Output the (X, Y) coordinate of the center of the cell containing the given text.  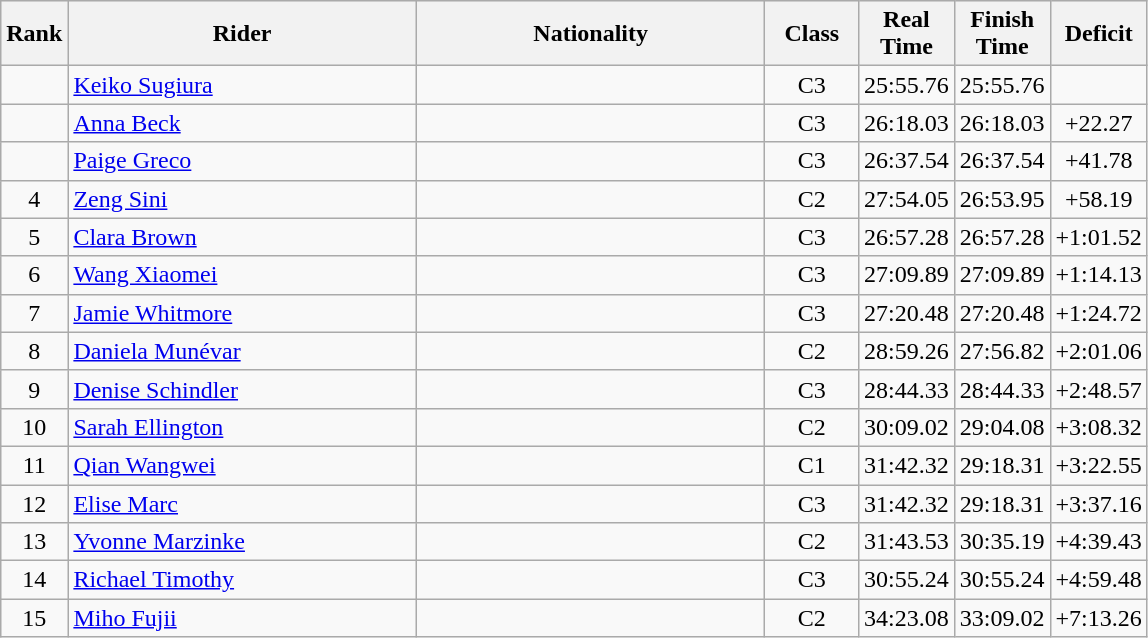
Miho Fujii (242, 618)
+3:37.16 (1098, 503)
Wang Xiaomei (242, 275)
26:53.95 (1002, 199)
Daniela Munévar (242, 351)
Anna Beck (242, 123)
8 (34, 351)
+3:22.55 (1098, 465)
7 (34, 313)
+4:39.43 (1098, 542)
27:54.05 (907, 199)
28:59.26 (907, 351)
Rider (242, 34)
Paige Greco (242, 161)
Clara Brown (242, 237)
Sarah Ellington (242, 427)
Denise Schindler (242, 389)
C1 (812, 465)
29:04.08 (1002, 427)
Class (812, 34)
+41.78 (1098, 161)
+2:01.06 (1098, 351)
30:35.19 (1002, 542)
9 (34, 389)
5 (34, 237)
Jamie Whitmore (242, 313)
Nationality (590, 34)
14 (34, 580)
12 (34, 503)
+1:24.72 (1098, 313)
Qian Wangwei (242, 465)
10 (34, 427)
11 (34, 465)
Yvonne Marzinke (242, 542)
Keiko Sugiura (242, 85)
+2:48.57 (1098, 389)
Richael Timothy (242, 580)
30:09.02 (907, 427)
4 (34, 199)
+1:14.13 (1098, 275)
15 (34, 618)
Rank (34, 34)
+58.19 (1098, 199)
+1:01.52 (1098, 237)
Finish Time (1002, 34)
31:43.53 (907, 542)
27:56.82 (1002, 351)
6 (34, 275)
+4:59.48 (1098, 580)
+22.27 (1098, 123)
Deficit (1098, 34)
+3:08.32 (1098, 427)
+7:13.26 (1098, 618)
13 (34, 542)
Zeng Sini (242, 199)
34:23.08 (907, 618)
33:09.02 (1002, 618)
Real Time (907, 34)
Elise Marc (242, 503)
